Pinpoint the cell where the given text exists, returning its [X, Y] midpoint coordinate. 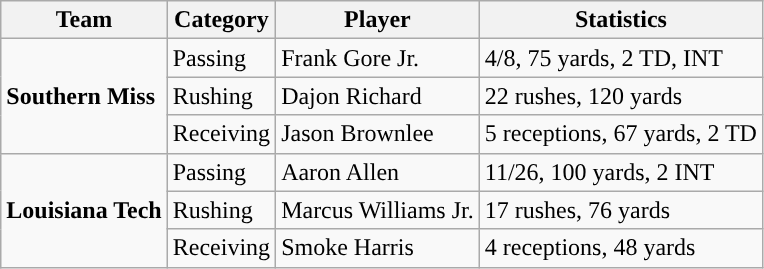
Player [378, 20]
Frank Gore Jr. [378, 58]
22 rushes, 120 yards [620, 96]
4 receptions, 48 yards [620, 248]
Aaron Allen [378, 172]
5 receptions, 67 yards, 2 TD [620, 134]
17 rushes, 76 yards [620, 210]
Dajon Richard [378, 96]
Statistics [620, 20]
4/8, 75 yards, 2 TD, INT [620, 58]
Southern Miss [84, 96]
Category [221, 20]
11/26, 100 yards, 2 INT [620, 172]
Team [84, 20]
Smoke Harris [378, 248]
Louisiana Tech [84, 210]
Jason Brownlee [378, 134]
Marcus Williams Jr. [378, 210]
